Locate the cell with the specified text and output its (X, Y) center coordinate. 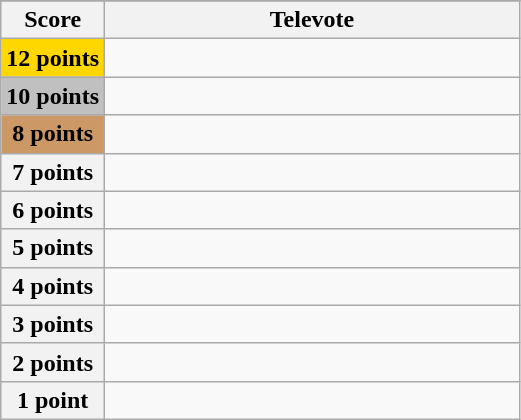
12 points (53, 58)
Score (53, 20)
6 points (53, 210)
4 points (53, 286)
7 points (53, 172)
10 points (53, 96)
Televote (312, 20)
3 points (53, 324)
8 points (53, 134)
5 points (53, 248)
2 points (53, 362)
1 point (53, 400)
